Capture the cell that displays the provided text and extract its (X, Y) central coordinate. 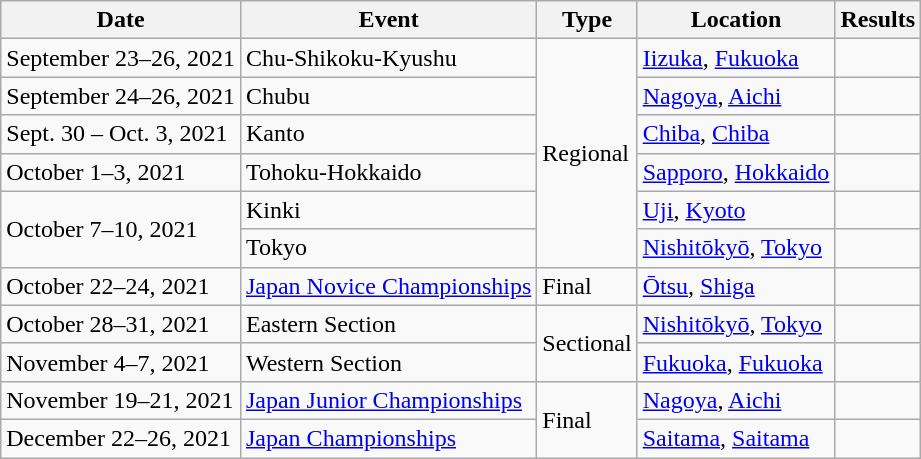
Location (736, 20)
Event (388, 20)
Saitama, Saitama (736, 438)
Sept. 30 – Oct. 3, 2021 (121, 134)
Kanto (388, 134)
Chu-Shikoku-Kyushu (388, 58)
Sectional (587, 343)
Ōtsu, Shiga (736, 286)
Regional (587, 153)
Eastern Section (388, 324)
Tohoku-Hokkaido (388, 172)
Tokyo (388, 248)
Fukuoka, Fukuoka (736, 362)
Japan Junior Championships (388, 400)
September 23–26, 2021 (121, 58)
Iizuka, Fukuoka (736, 58)
October 1–3, 2021 (121, 172)
November 19–21, 2021 (121, 400)
Japan Novice Championships (388, 286)
Western Section (388, 362)
Japan Championships (388, 438)
December 22–26, 2021 (121, 438)
September 24–26, 2021 (121, 96)
Uji, Kyoto (736, 210)
Chubu (388, 96)
Sapporo, Hokkaido (736, 172)
Date (121, 20)
November 4–7, 2021 (121, 362)
Kinki (388, 210)
October 7–10, 2021 (121, 229)
October 22–24, 2021 (121, 286)
Type (587, 20)
Results (878, 20)
October 28–31, 2021 (121, 324)
Chiba, Chiba (736, 134)
